Return (X, Y) of the center of cell containing provided text 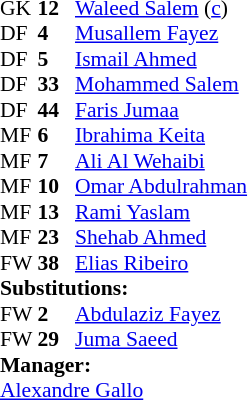
Ismail Ahmed (161, 59)
Mohammed Salem (161, 85)
Abdulaziz Fayez (161, 314)
Ibrahima Keita (161, 135)
Juma Saeed (161, 339)
Faris Jumaa (161, 110)
Manager: (124, 365)
4 (57, 33)
10 (57, 187)
29 (57, 339)
Elias Ribeiro (161, 263)
44 (57, 110)
13 (57, 212)
Rami Yaslam (161, 212)
Substitutions: (124, 289)
38 (57, 263)
Shehab Ahmed (161, 237)
Ali Al Wehaibi (161, 161)
2 (57, 314)
Omar Abdulrahman (161, 187)
Musallem Fayez (161, 33)
6 (57, 135)
7 (57, 161)
33 (57, 85)
23 (57, 237)
5 (57, 59)
